Return (x, y) of the center of cell containing provided text 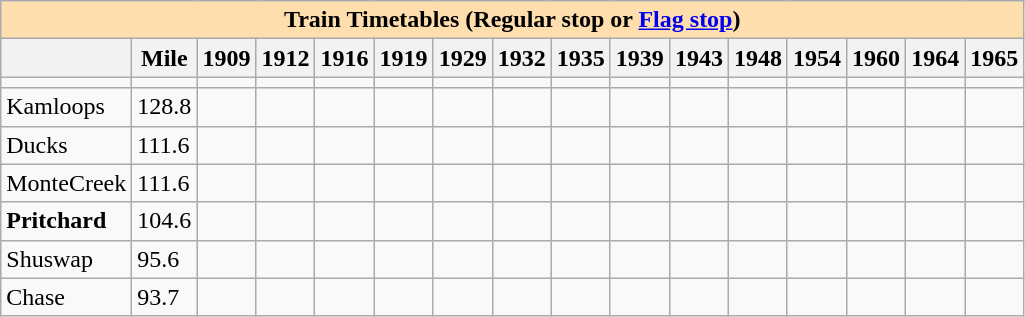
1954 (816, 58)
128.8 (164, 107)
1943 (698, 58)
1919 (404, 58)
1964 (936, 58)
Ducks (66, 145)
104.6 (164, 221)
1912 (286, 58)
Train Timetables (Regular stop or Flag stop) (512, 20)
1929 (462, 58)
Shuswap (66, 259)
1960 (876, 58)
1935 (580, 58)
1939 (640, 58)
95.6 (164, 259)
1965 (994, 58)
Kamloops (66, 107)
Chase (66, 297)
1916 (344, 58)
Pritchard (66, 221)
1909 (226, 58)
93.7 (164, 297)
MonteCreek (66, 183)
1948 (758, 58)
1932 (522, 58)
Mile (164, 58)
